Capture the cell that displays the provided text and extract its (x, y) central coordinate. 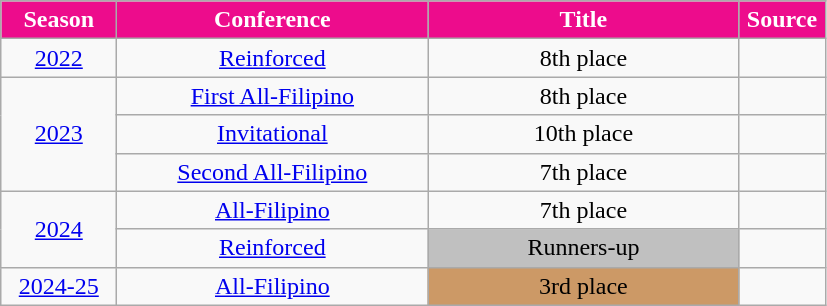
Runners-up (584, 248)
2022 (59, 58)
Invitational (272, 134)
Season (59, 20)
Conference (272, 20)
3rd place (584, 286)
10th place (584, 134)
Source (782, 20)
First All-Filipino (272, 96)
Second All-Filipino (272, 172)
2023 (59, 134)
2024-25 (59, 286)
Title (584, 20)
2024 (59, 229)
